Scan for the cell matching the given text and deliver its (x, y) coordinate at center. 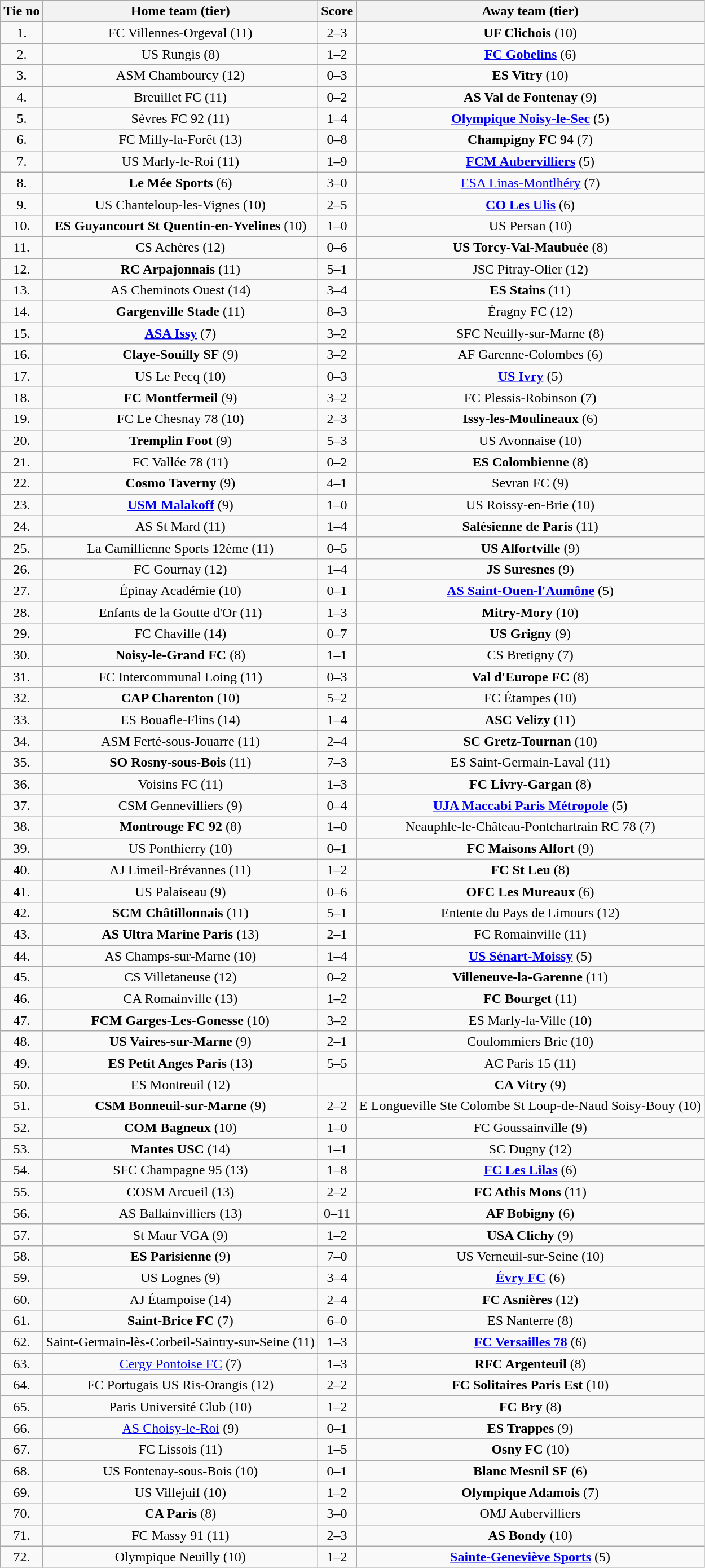
US Roissy-en-Brie (10) (530, 505)
21. (21, 462)
Saint-Brice FC (7) (180, 1321)
30. (21, 655)
11. (21, 247)
Enfants de la Goutte d'Or (11) (180, 612)
1. (21, 33)
FC Vallée 78 (11) (180, 462)
CS Villetaneuse (12) (180, 977)
COM Bagneux (10) (180, 1127)
Le Mée Sports (6) (180, 183)
Voisins FC (11) (180, 784)
20. (21, 441)
54. (21, 1170)
US Le Pecq (10) (180, 376)
US Lognes (9) (180, 1278)
CA Vitry (9) (530, 1085)
Sevran FC (9) (530, 483)
US Chanteloup-les-Vignes (10) (180, 204)
49. (21, 1063)
19. (21, 419)
16. (21, 355)
Évry FC (6) (530, 1278)
0–11 (337, 1213)
FC Intercommunal Loing (11) (180, 677)
58. (21, 1256)
AJ Étampoise (14) (180, 1299)
Sèvres FC 92 (11) (180, 118)
7. (21, 161)
Villeneuve-la-Garenne (11) (530, 977)
US Sénart-Moissy (5) (530, 956)
23. (21, 505)
ASM Ferté-sous-Jouarre (11) (180, 741)
CS Bretigny (7) (530, 655)
CAP Charenton (10) (180, 698)
32. (21, 698)
US Torcy-Val-Maubuée (8) (530, 247)
24. (21, 526)
62. (21, 1342)
ESA Linas-Montlhéry (7) (530, 183)
SFC Champagne 95 (13) (180, 1170)
UF Clichois (10) (530, 33)
CO Les Ulis (6) (530, 204)
FC Maisons Alfort (9) (530, 848)
FC Montfermeil (9) (180, 398)
AS Val de Fontenay (9) (530, 97)
FC Bry (8) (530, 1407)
Montrouge FC 92 (8) (180, 827)
US Villejuif (10) (180, 1492)
SC Dugny (12) (530, 1149)
FC Solitaires Paris Est (10) (530, 1385)
4. (21, 97)
Blanc Mesnil SF (6) (530, 1471)
E Longueville Ste Colombe St Loup-de-Naud Soisy-Bouy (10) (530, 1106)
12. (21, 269)
40. (21, 870)
Salésienne de Paris (11) (530, 526)
17. (21, 376)
57. (21, 1235)
28. (21, 612)
ES Guyancourt St Quentin-en-Yvelines (10) (180, 226)
FC Portugais US Ris-Orangis (12) (180, 1385)
COSM Arcueil (13) (180, 1192)
14. (21, 312)
AF Bobigny (6) (530, 1213)
5–3 (337, 441)
68. (21, 1471)
65. (21, 1407)
FC Chaville (14) (180, 634)
JSC Pitray-Olier (12) (530, 269)
29. (21, 634)
US Avonnaise (10) (530, 441)
7–0 (337, 1256)
56. (21, 1213)
2. (21, 54)
2–5 (337, 204)
USA Clichy (9) (530, 1235)
Val d'Europe FC (8) (530, 677)
FC Les Lilas (6) (530, 1170)
31. (21, 677)
Olympique Noisy-le-Sec (5) (530, 118)
69. (21, 1492)
FC Milly-la-Forêt (13) (180, 140)
OFC Les Mureaux (6) (530, 891)
ES Bouafle-Flins (14) (180, 720)
FC Le Chesnay 78 (10) (180, 419)
ES Petit Anges Paris (13) (180, 1063)
46. (21, 999)
FC Villennes-Orgeval (11) (180, 33)
ASC Velizy (11) (530, 720)
7–3 (337, 763)
72. (21, 1557)
6. (21, 140)
FC Gournay (12) (180, 569)
0–7 (337, 634)
Cergy Pontoise FC (7) (180, 1364)
70. (21, 1514)
8–3 (337, 312)
27. (21, 591)
FC Gobelins (6) (530, 54)
59. (21, 1278)
CA Romainville (13) (180, 999)
CSM Gennevilliers (9) (180, 805)
ES Parisienne (9) (180, 1256)
AC Paris 15 (11) (530, 1063)
Osny FC (10) (530, 1450)
US Rungis (8) (180, 54)
66. (21, 1428)
1–9 (337, 161)
FC Massy 91 (11) (180, 1535)
22. (21, 483)
AF Garenne-Colombes (6) (530, 355)
5–2 (337, 698)
3. (21, 76)
SO Rosny-sous-Bois (11) (180, 763)
La Camillienne Sports 12ème (11) (180, 548)
UJA Maccabi Paris Métropole (5) (530, 805)
AS Champs-sur-Marne (10) (180, 956)
44. (21, 956)
AS Ballainvilliers (13) (180, 1213)
ES Marly-la-Ville (10) (530, 1020)
US Verneuil-sur-Seine (10) (530, 1256)
35. (21, 763)
39. (21, 848)
45. (21, 977)
13. (21, 290)
US Ivry (5) (530, 376)
33. (21, 720)
Éragny FC (12) (530, 312)
71. (21, 1535)
26. (21, 569)
ES Saint-Germain-Laval (11) (530, 763)
AS Bondy (10) (530, 1535)
0–4 (337, 805)
ES Stains (11) (530, 290)
FC St Leu (8) (530, 870)
67. (21, 1450)
Score (337, 11)
1–5 (337, 1450)
US Marly-le-Roi (11) (180, 161)
Épinay Académie (10) (180, 591)
Mantes USC (14) (180, 1149)
US Vaires-sur-Marne (9) (180, 1042)
SCM Châtillonnais (11) (180, 913)
FCM Aubervilliers (5) (530, 161)
55. (21, 1192)
64. (21, 1385)
15. (21, 333)
Olympique Adamois (7) (530, 1492)
Home team (tier) (180, 11)
43. (21, 934)
RFC Argenteuil (8) (530, 1364)
AS Saint-Ouen-l'Aumône (5) (530, 591)
CSM Bonneuil-sur-Marne (9) (180, 1106)
AJ Limeil-Brévannes (11) (180, 870)
ES Trappes (9) (530, 1428)
50. (21, 1085)
ASM Chambourcy (12) (180, 76)
6–0 (337, 1321)
48. (21, 1042)
FC Plessis-Robinson (7) (530, 398)
37. (21, 805)
FC Versailles 78 (6) (530, 1342)
34. (21, 741)
Olympique Neuilly (10) (180, 1557)
8. (21, 183)
FC Livry-Gargan (8) (530, 784)
US Palaiseau (9) (180, 891)
47. (21, 1020)
CA Paris (8) (180, 1514)
Issy-les-Moulineaux (6) (530, 419)
JS Suresnes (9) (530, 569)
FC Étampes (10) (530, 698)
Neauphle-le-Château-Pontchartrain RC 78 (7) (530, 827)
FC Goussainville (9) (530, 1127)
ASA Issy (7) (180, 333)
RC Arpajonnais (11) (180, 269)
60. (21, 1299)
42. (21, 913)
Claye-Souilly SF (9) (180, 355)
ES Montreuil (12) (180, 1085)
SC Gretz-Tournan (10) (530, 741)
36. (21, 784)
FC Romainville (11) (530, 934)
Tremplin Foot (9) (180, 441)
FC Asnières (12) (530, 1299)
0–5 (337, 548)
4–1 (337, 483)
Noisy-le-Grand FC (8) (180, 655)
US Grigny (9) (530, 634)
Sainte-Geneviève Sports (5) (530, 1557)
Saint-Germain-lès-Corbeil-Saintry-sur-Seine (11) (180, 1342)
AS Ultra Marine Paris (13) (180, 934)
Entente du Pays de Limours (12) (530, 913)
Paris Université Club (10) (180, 1407)
Coulommiers Brie (10) (530, 1042)
10. (21, 226)
AS St Mard (11) (180, 526)
US Ponthierry (10) (180, 848)
ES Colombienne (8) (530, 462)
FC Lissois (11) (180, 1450)
Breuillet FC (11) (180, 97)
US Alfortville (9) (530, 548)
St Maur VGA (9) (180, 1235)
1–8 (337, 1170)
9. (21, 204)
Tie no (21, 11)
Mitry-Mory (10) (530, 612)
5. (21, 118)
US Fontenay-sous-Bois (10) (180, 1471)
Cosmo Taverny (9) (180, 483)
Gargenville Stade (11) (180, 312)
AS Choisy-le-Roi (9) (180, 1428)
FCM Garges-Les-Gonesse (10) (180, 1020)
25. (21, 548)
51. (21, 1106)
Away team (tier) (530, 11)
SFC Neuilly-sur-Marne (8) (530, 333)
USM Malakoff (9) (180, 505)
FC Bourget (11) (530, 999)
AS Cheminots Ouest (14) (180, 290)
38. (21, 827)
FC Athis Mons (11) (530, 1192)
5–5 (337, 1063)
61. (21, 1321)
ES Nanterre (8) (530, 1321)
OMJ Aubervilliers (530, 1514)
63. (21, 1364)
US Persan (10) (530, 226)
Champigny FC 94 (7) (530, 140)
41. (21, 891)
ES Vitry (10) (530, 76)
0–8 (337, 140)
52. (21, 1127)
53. (21, 1149)
CS Achères (12) (180, 247)
18. (21, 398)
